Identify which cell holds the provided text, then report its [x, y] central coordinate. 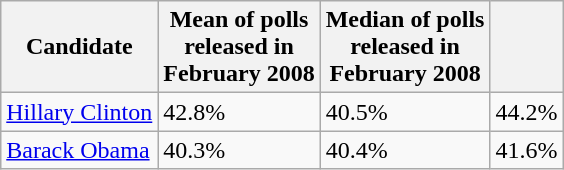
Barack Obama [80, 150]
40.5% [405, 112]
44.2% [526, 112]
Hillary Clinton [80, 112]
Median of pollsreleased inFebruary 2008 [405, 47]
40.4% [405, 150]
41.6% [526, 150]
40.3% [239, 150]
Candidate [80, 47]
Mean of pollsreleased inFebruary 2008 [239, 47]
42.8% [239, 112]
